Return [X, Y] of the center of cell containing provided text 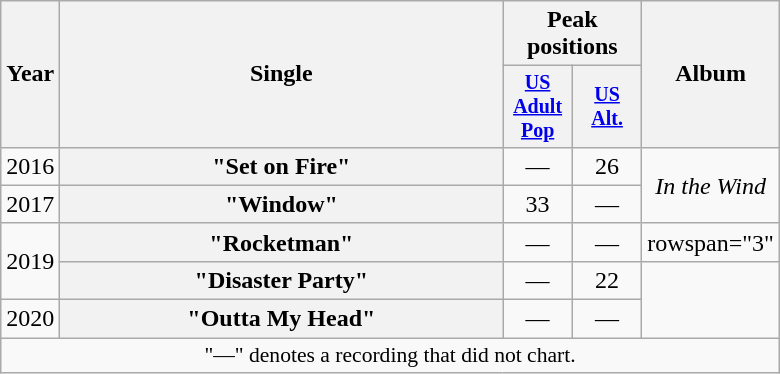
"Rocketman" [282, 242]
USAdultPop [538, 106]
"Outta My Head" [282, 319]
Year [30, 74]
26 [606, 166]
2016 [30, 166]
Single [282, 74]
2020 [30, 319]
"Disaster Party" [282, 280]
USAlt. [606, 106]
22 [606, 280]
rowspan="3" [711, 242]
"Window" [282, 204]
33 [538, 204]
2017 [30, 204]
In the Wind [711, 185]
Peak positions [572, 34]
"Set on Fire" [282, 166]
2019 [30, 261]
Album [711, 74]
"—" denotes a recording that did not chart. [390, 356]
